Locate the cell with the specified text and output its (x, y) center coordinate. 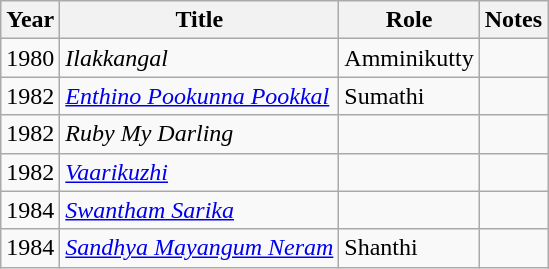
Title (200, 20)
1980 (30, 58)
Year (30, 20)
Shanthi (409, 248)
Notes (513, 20)
Enthino Pookunna Pookkal (200, 96)
Sandhya Mayangum Neram (200, 248)
Role (409, 20)
Vaarikuzhi (200, 172)
Swantham Sarika (200, 210)
Sumathi (409, 96)
Ruby My Darling (200, 134)
Ilakkangal (200, 58)
Amminikutty (409, 58)
